Find where the given text appears and provide that cell's center as (x, y) coordinate. 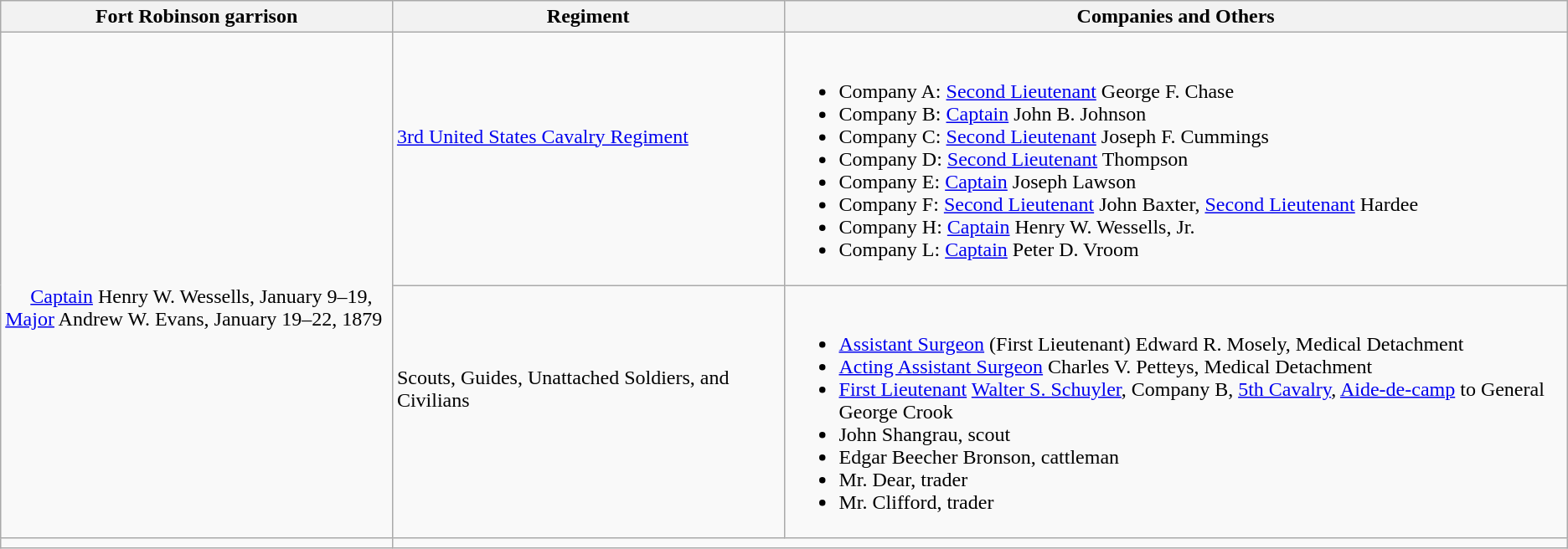
Companies and Others (1176, 17)
Captain Henry W. Wessells, January 9–19, Major Andrew W. Evans, January 19–22, 1879 (197, 285)
Fort Robinson garrison (197, 17)
Regiment (588, 17)
3rd United States Cavalry Regiment (588, 159)
Scouts, Guides, Unattached Soldiers, and Civilians (588, 412)
